Search for the cell housing the specified text and yield its [x, y] center coordinate. 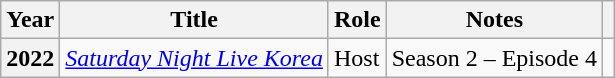
Title [194, 20]
Year [30, 20]
Host [357, 58]
Role [357, 20]
Notes [494, 20]
Season 2 – Episode 4 [494, 58]
2022 [30, 58]
Saturday Night Live Korea [194, 58]
